Detect which cell encompasses the target text, then output its (x, y) center coordinate. 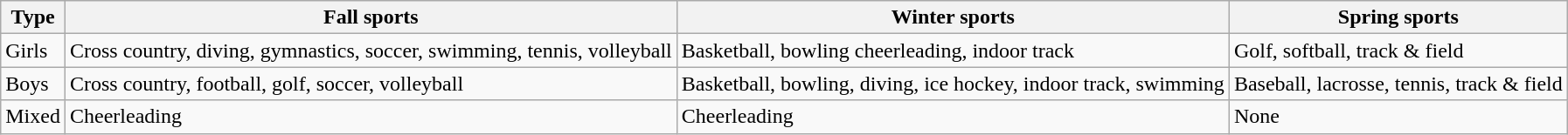
Golf, softball, track & field (1398, 51)
Boys (33, 84)
Fall sports (371, 17)
Spring sports (1398, 17)
Cross country, football, golf, soccer, volleyball (371, 84)
Winter sports (953, 17)
Basketball, bowling cheerleading, indoor track (953, 51)
None (1398, 117)
Cross country, diving, gymnastics, soccer, swimming, tennis, volleyball (371, 51)
Girls (33, 51)
Basketball, bowling, diving, ice hockey, indoor track, swimming (953, 84)
Type (33, 17)
Baseball, lacrosse, tennis, track & field (1398, 84)
Mixed (33, 117)
